Find where the given text appears and provide that cell's center as [X, Y] coordinate. 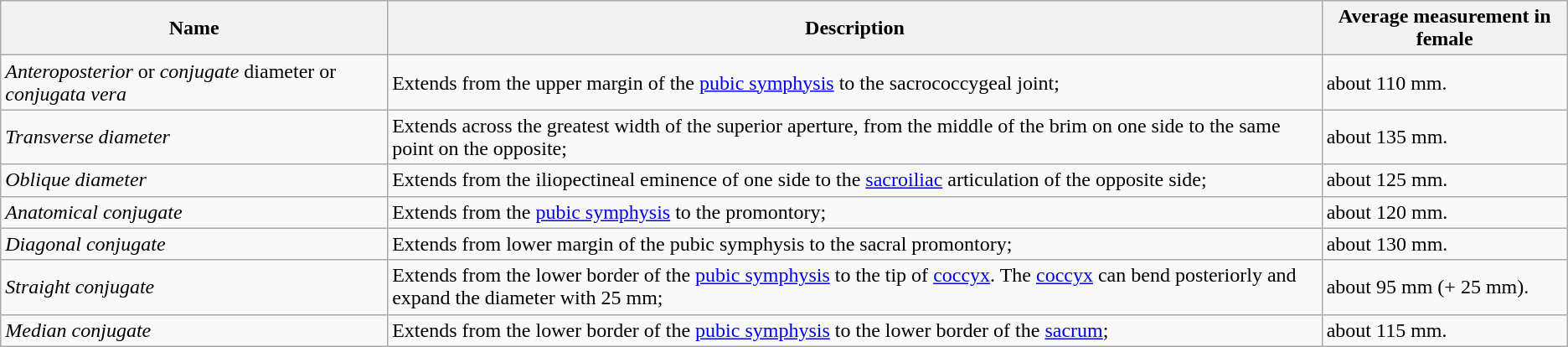
Extends from the upper margin of the pubic symphysis to the sacrococcygeal joint; [854, 82]
Oblique diameter [194, 180]
Extends from the lower border of the pubic symphysis to the lower border of the sacrum; [854, 330]
about 115 mm. [1444, 330]
Extends from the iliopectineal eminence of one side to the sacroiliac articulation of the opposite side; [854, 180]
Extends across the greatest width of the superior aperture, from the middle of the brim on one side to the same point on the opposite; [854, 137]
Straight conjugate [194, 287]
Diagonal conjugate [194, 244]
Average measurement in female [1444, 28]
Description [854, 28]
about 120 mm. [1444, 212]
Extends from the pubic symphysis to the promontory; [854, 212]
about 130 mm. [1444, 244]
about 125 mm. [1444, 180]
Median conjugate [194, 330]
Anteroposterior or conjugate diameter or conjugata vera [194, 82]
Extends from lower margin of the pubic symphysis to the sacral promontory; [854, 244]
Anatomical conjugate [194, 212]
Transverse diameter [194, 137]
about 135 mm. [1444, 137]
about 95 mm (+ 25 mm). [1444, 287]
about 110 mm. [1444, 82]
Name [194, 28]
Extends from the lower border of the pubic symphysis to the tip of coccyx. The coccyx can bend posteriorly and expand the diameter with 25 mm; [854, 287]
